Provide the (x, y) coordinate of the cell's center where the given text is located.  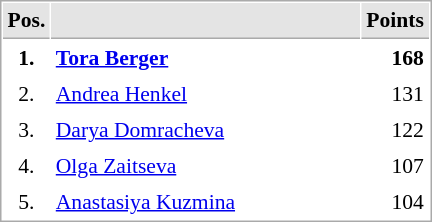
122 (396, 129)
168 (396, 57)
5. (26, 201)
Darya Domracheva (206, 129)
104 (396, 201)
Andrea Henkel (206, 93)
2. (26, 93)
Anastasiya Kuzmina (206, 201)
Pos. (26, 21)
3. (26, 129)
Tora Berger (206, 57)
Points (396, 21)
131 (396, 93)
1. (26, 57)
Olga Zaitseva (206, 165)
107 (396, 165)
4. (26, 165)
